Find where the given text appears and provide that cell's center as [X, Y] coordinate. 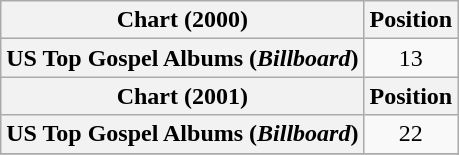
22 [411, 134]
13 [411, 58]
Chart (2001) [182, 96]
Chart (2000) [182, 20]
